From the cell containing the given text, extract its center point as (X, Y) coordinate. 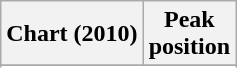
Chart (2010) (72, 34)
Peakposition (189, 34)
